Capture the cell that displays the provided text and extract its (x, y) central coordinate. 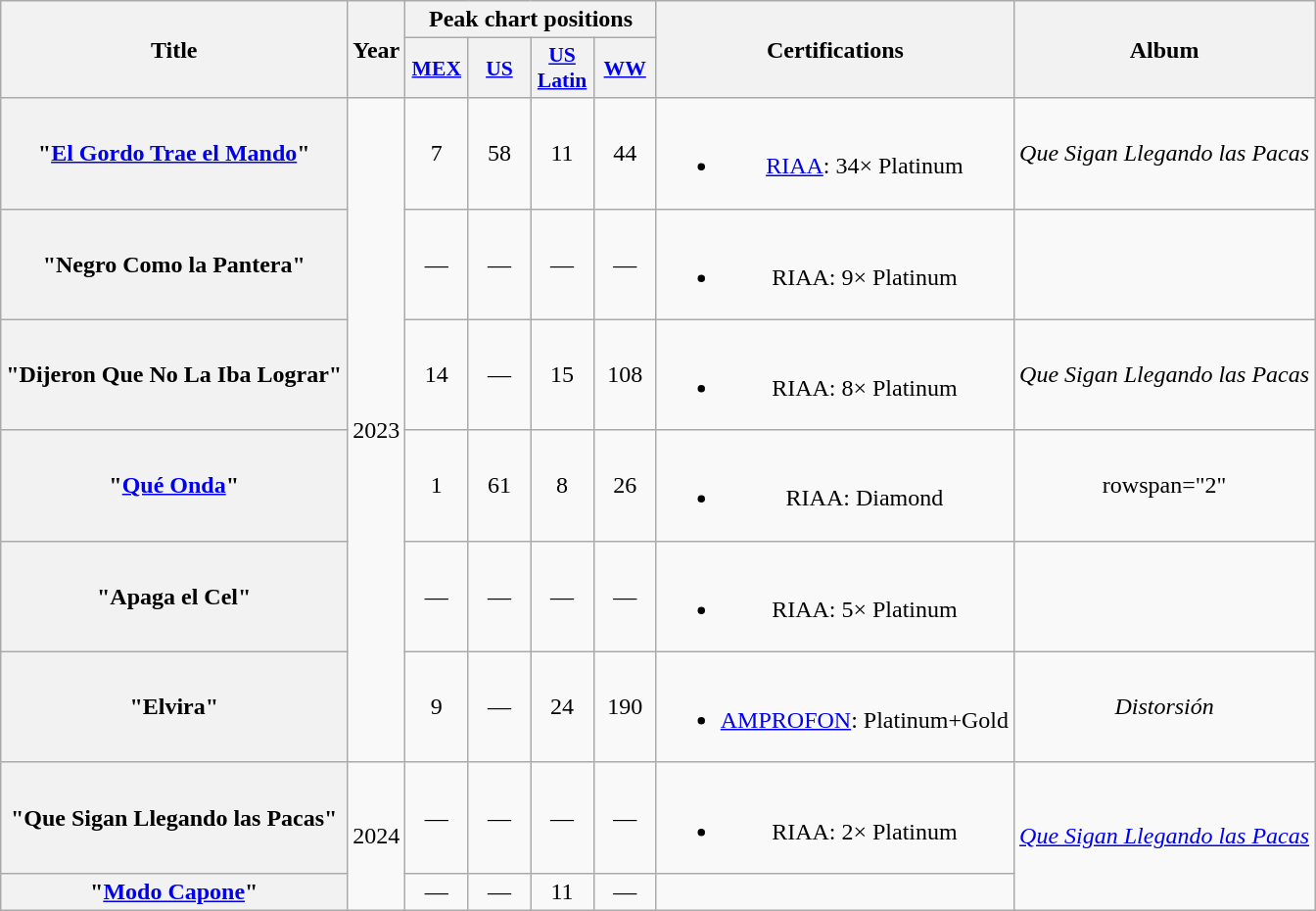
26 (625, 486)
RIAA: Diamond (834, 486)
44 (625, 153)
108 (625, 374)
15 (562, 374)
US (499, 69)
RIAA: 2× Platinum (834, 817)
RIAA: 9× Platinum (834, 264)
"Elvira" (174, 707)
14 (437, 374)
Certifications (834, 49)
Title (174, 49)
8 (562, 486)
58 (499, 153)
2023 (376, 430)
1 (437, 486)
9 (437, 707)
7 (437, 153)
RIAA: 5× Platinum (834, 596)
"Que Sigan Llegando las Pacas" (174, 817)
Year (376, 49)
"Modo Capone" (174, 891)
WW (625, 69)
RIAA: 34× Platinum (834, 153)
Album (1165, 49)
"Apaga el Cel" (174, 596)
24 (562, 707)
"Negro Como la Pantera" (174, 264)
2024 (376, 837)
190 (625, 707)
61 (499, 486)
"Qué Onda" (174, 486)
MEX (437, 69)
Peak chart positions (531, 20)
USLatin (562, 69)
"Dijeron Que No La Iba Lograr" (174, 374)
rowspan="2" (1165, 486)
"El Gordo Trae el Mando" (174, 153)
AMPROFON: Platinum+Gold (834, 707)
RIAA: 8× Platinum (834, 374)
Distorsión (1165, 707)
